Detect which cell encompasses the target text, then output its [X, Y] center coordinate. 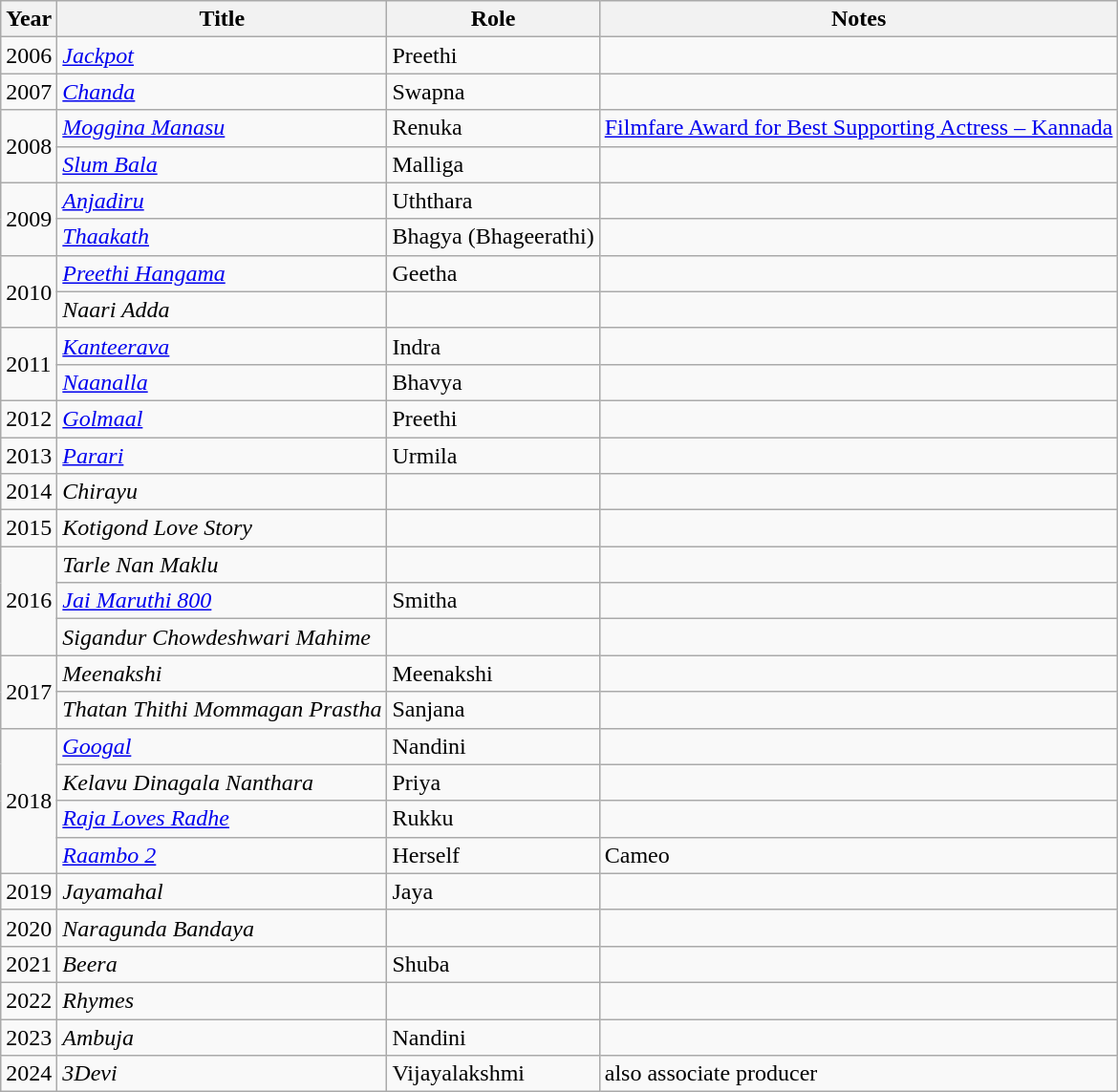
Kotigond Love Story [222, 528]
Naari Adda [222, 310]
Shuba [493, 964]
Sanjana [493, 710]
Golmaal [222, 418]
Jayamahal [222, 891]
Tarle Nan Maklu [222, 565]
Thatan Thithi Mommagan Prastha [222, 710]
Slum Bala [222, 164]
Vijayalakshmi [493, 1074]
Ambuja [222, 1037]
Title [222, 19]
2022 [29, 1000]
Jai Maruthi 800 [222, 601]
2016 [29, 601]
Renuka [493, 128]
Herself [493, 855]
Kelavu Dinagala Nanthara [222, 782]
Uththara [493, 201]
2018 [29, 801]
2015 [29, 528]
2021 [29, 964]
Googal [222, 746]
Geetha [493, 273]
Raja Loves Radhe [222, 819]
2010 [29, 291]
Preethi Hangama [222, 273]
Rukku [493, 819]
Cameo [858, 855]
Chirayu [222, 492]
Year [29, 19]
2008 [29, 146]
also associate producer [858, 1074]
2009 [29, 219]
2012 [29, 418]
2006 [29, 55]
Swapna [493, 92]
2011 [29, 364]
Sigandur Chowdeshwari Mahime [222, 637]
Beera [222, 964]
Moggina Manasu [222, 128]
2007 [29, 92]
3Devi [222, 1074]
Jackpot [222, 55]
Naragunda Bandaya [222, 928]
2014 [29, 492]
Anjadiru [222, 201]
Priya [493, 782]
2017 [29, 692]
Naanalla [222, 382]
Indra [493, 346]
Urmila [493, 456]
Parari [222, 456]
2020 [29, 928]
Raambo 2 [222, 855]
Jaya [493, 891]
Bhagya (Bhageerathi) [493, 237]
Kanteerava [222, 346]
2024 [29, 1074]
2013 [29, 456]
Filmfare Award for Best Supporting Actress – Kannada [858, 128]
Thaakath [222, 237]
Role [493, 19]
Smitha [493, 601]
2019 [29, 891]
Rhymes [222, 1000]
Bhavya [493, 382]
2023 [29, 1037]
Malliga [493, 164]
Notes [858, 19]
Chanda [222, 92]
